Determine the (x, y) coordinate at the center of the cell enclosing the given text.  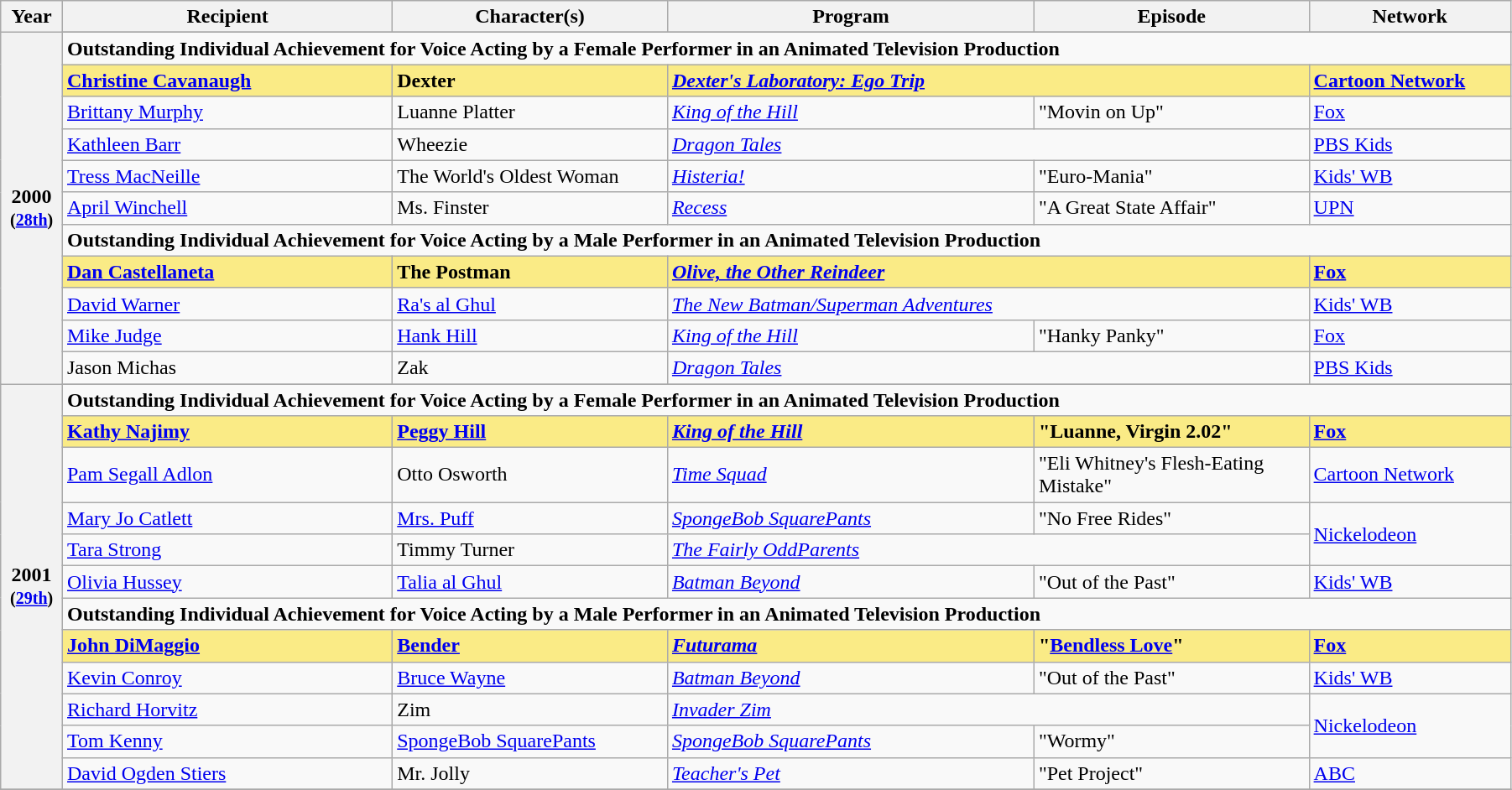
David Warner (227, 304)
Zak (530, 367)
Hank Hill (530, 335)
Pam Segall Adlon (227, 475)
"Movin on Up" (1171, 112)
Timmy Turner (530, 550)
Brittany Murphy (227, 112)
Ms. Finster (530, 208)
Tara Strong (227, 550)
Dexter's Laboratory: Ego Trip (988, 81)
Teacher's Pet (851, 773)
Bruce Wayne (530, 678)
Ra's al Ghul (530, 304)
April Winchell (227, 208)
Invader Zim (988, 709)
Luanne Platter (530, 112)
"Hanky Panky" (1171, 335)
Mr. Jolly (530, 773)
"Euro-Mania" (1171, 176)
Tress MacNeille (227, 176)
Kevin Conroy (227, 678)
Year (32, 17)
2000 (28th) (32, 208)
The Postman (530, 272)
"A Great State Affair" (1171, 208)
Kathy Najimy (227, 432)
Wheezie (530, 144)
The World's Oldest Woman (530, 176)
Kathleen Barr (227, 144)
Mary Jo Catlett (227, 518)
"No Free Rides" (1171, 518)
Otto Osworth (530, 475)
UPN (1410, 208)
Time Squad (851, 475)
Richard Horvitz (227, 709)
"Bendless Love" (1171, 646)
Tom Kenny (227, 741)
Talia al Ghul (530, 582)
Recess (851, 208)
"Luanne, Virgin 2.02" (1171, 432)
Program (851, 17)
Dan Castellaneta (227, 272)
Christine Cavanaugh (227, 81)
"Wormy" (1171, 741)
The Fairly OddParents (988, 550)
Bender (530, 646)
Network (1410, 17)
Mrs. Puff (530, 518)
Zim (530, 709)
Episode (1171, 17)
Olivia Hussey (227, 582)
Character(s) (530, 17)
"Eli Whitney's Flesh-Eating Mistake" (1171, 475)
ABC (1410, 773)
David Ogden Stiers (227, 773)
Recipient (227, 17)
"Pet Project" (1171, 773)
Futurama (851, 646)
John DiMaggio (227, 646)
Mike Judge (227, 335)
Histeria! (851, 176)
Jason Michas (227, 367)
Dexter (530, 81)
Olive, the Other Reindeer (988, 272)
Peggy Hill (530, 432)
The New Batman/Superman Adventures (988, 304)
2001 (29th) (32, 587)
